Pinpoint the cell where the given text exists, returning its (x, y) midpoint coordinate. 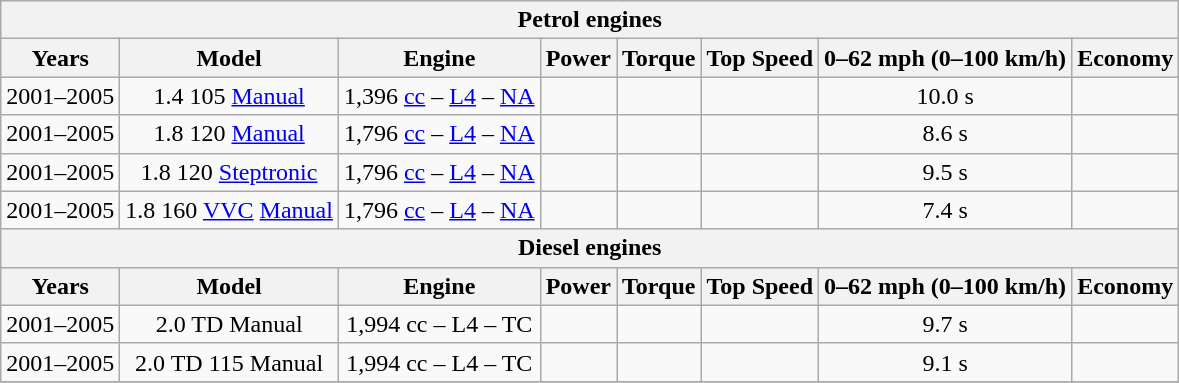
8.6 s (946, 134)
10.0 s (946, 96)
9.1 s (946, 362)
Diesel engines (590, 248)
2.0 TD 115 Manual (230, 362)
1,396 cc – L4 – NA (439, 96)
9.7 s (946, 324)
Petrol engines (590, 20)
1.8 160 VVC Manual (230, 210)
1.4 105 Manual (230, 96)
1.8 120 Manual (230, 134)
2.0 TD Manual (230, 324)
9.5 s (946, 172)
1.8 120 Steptronic (230, 172)
7.4 s (946, 210)
